Determine the [X, Y] coordinate at the center of the cell enclosing the given text.  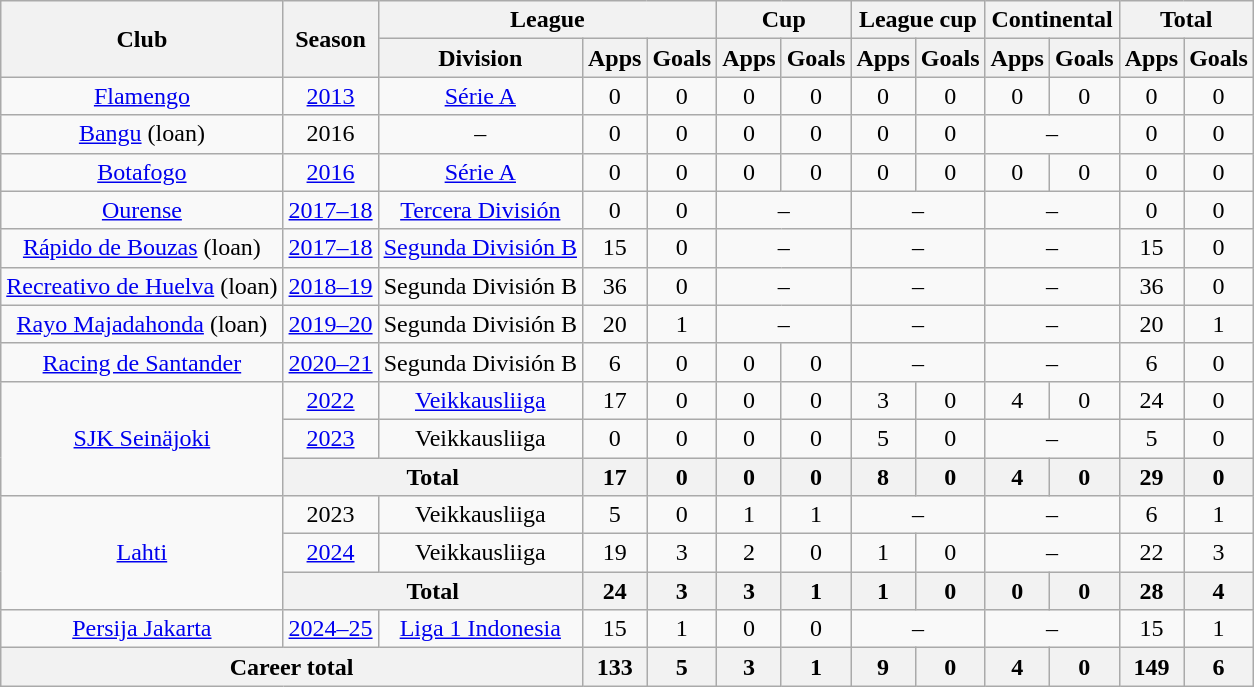
Career total [292, 667]
2020–21 [330, 362]
2024 [330, 553]
Botafogo [142, 172]
8 [883, 477]
Recreativo de Huelva (loan) [142, 286]
Rápido de Bouzas (loan) [142, 248]
9 [883, 667]
22 [1151, 553]
149 [1151, 667]
2013 [330, 96]
Continental [1052, 20]
29 [1151, 477]
League cup [918, 20]
League [548, 20]
Flamengo [142, 96]
Club [142, 39]
Tercera División [480, 210]
Bangu (loan) [142, 134]
Division [480, 58]
Liga 1 Indonesia [480, 629]
2 [749, 553]
Season [330, 39]
28 [1151, 591]
2024–25 [330, 629]
2019–20 [330, 324]
Lahti [142, 553]
Persija Jakarta [142, 629]
Racing de Santander [142, 362]
2022 [330, 400]
SJK Seinäjoki [142, 438]
Rayo Majadahonda (loan) [142, 324]
Cup [784, 20]
2018–19 [330, 286]
Ourense [142, 210]
133 [614, 667]
19 [614, 553]
